Locate the cell with the specified text and output its [x, y] center coordinate. 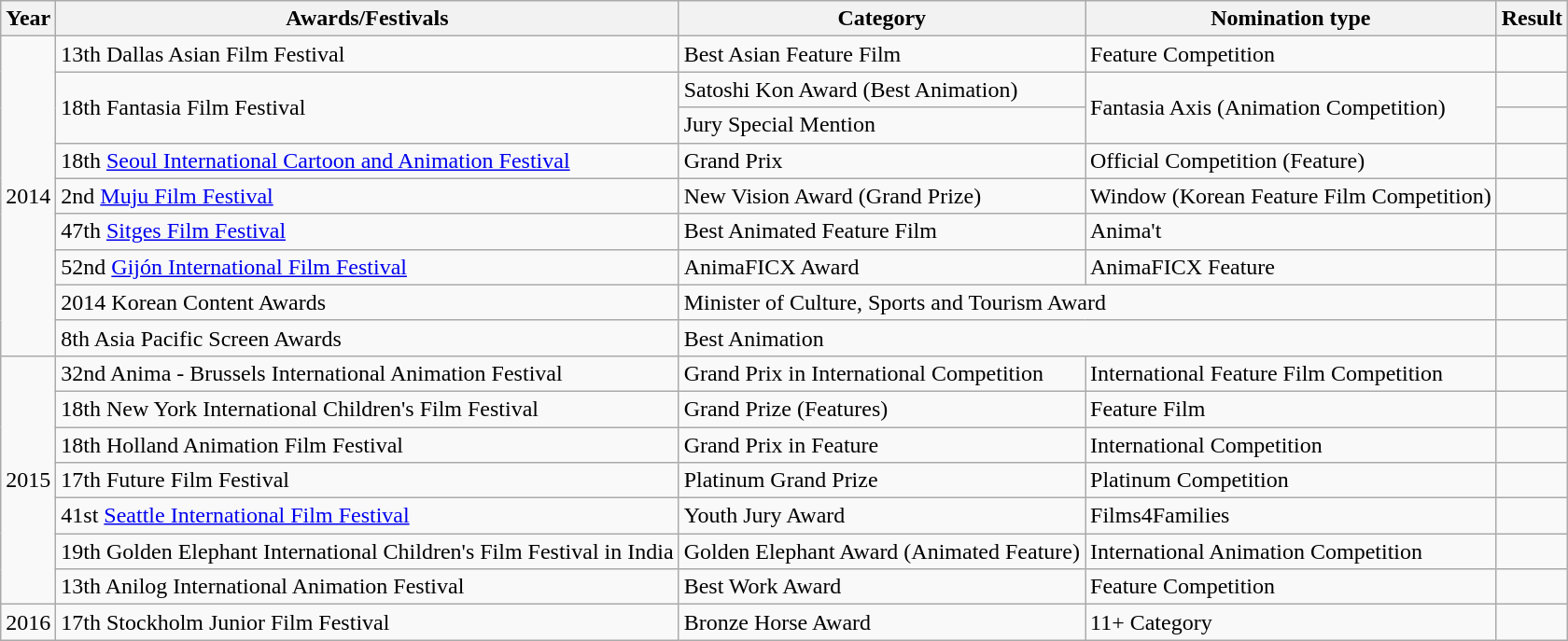
18th Fantasia Film Festival [368, 107]
Best Work Award [881, 587]
Grand Prix in International Competition [881, 373]
18th New York International Children's Film Festival [368, 409]
32nd Anima - Brussels International Animation Festival [368, 373]
International Competition [1290, 445]
Best Animation [1087, 338]
Best Asian Feature Film [881, 54]
Category [881, 19]
Official Competition (Feature) [1290, 160]
Bronze Horse Award [881, 622]
Films4Families [1290, 516]
Year [28, 19]
17th Stockholm Junior Film Festival [368, 622]
Fantasia Axis (Animation Competition) [1290, 107]
Golden Elephant Award (Animated Feature) [881, 551]
Result [1532, 19]
47th Sitges Film Festival [368, 231]
Minister of Culture, Sports and Tourism Award [1087, 302]
8th Asia Pacific Screen Awards [368, 338]
2015 [28, 480]
2014 Korean Content Awards [368, 302]
2014 [28, 196]
Jury Special Mention [881, 125]
International Feature Film Competition [1290, 373]
19th Golden Elephant International Children's Film Festival in India [368, 551]
Youth Jury Award [881, 516]
18th Holland Animation Film Festival [368, 445]
11+ Category [1290, 622]
13th Dallas Asian Film Festival [368, 54]
Anima't [1290, 231]
AnimaFICX Feature [1290, 267]
New Vision Award (Grand Prize) [881, 196]
Platinum Grand Prize [881, 481]
41st Seattle International Film Festival [368, 516]
AnimaFICX Award [881, 267]
17th Future Film Festival [368, 481]
2nd Muju Film Festival [368, 196]
Awards/Festivals [368, 19]
52nd Gijón International Film Festival [368, 267]
Feature Film [1290, 409]
Grand Prix [881, 160]
International Animation Competition [1290, 551]
Window (Korean Feature Film Competition) [1290, 196]
Nomination type [1290, 19]
2016 [28, 622]
18th Seoul International Cartoon and Animation Festival [368, 160]
Grand Prix in Feature [881, 445]
Platinum Competition [1290, 481]
Satoshi Kon Award (Best Animation) [881, 90]
Grand Prize (Features) [881, 409]
Best Animated Feature Film [881, 231]
13th Anilog International Animation Festival [368, 587]
